Identify which cell holds the provided text, then report its [x, y] central coordinate. 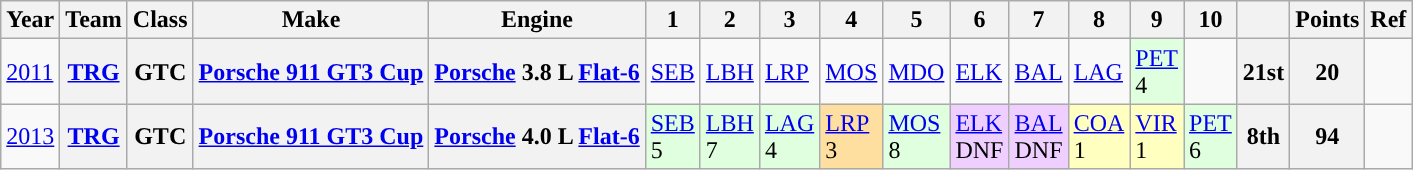
Porsche 4.0 L Flat-6 [537, 136]
Ref [1388, 20]
6 [980, 20]
LBH [730, 72]
COA1 [1099, 136]
LBH7 [730, 136]
Engine [537, 20]
7 [1038, 20]
ELKDNF [980, 136]
Porsche 3.8 L Flat-6 [537, 72]
94 [1328, 136]
8th [1263, 136]
3 [789, 20]
10 [1211, 20]
MOS8 [916, 136]
9 [1157, 20]
SEB5 [672, 136]
SEB [672, 72]
8 [1099, 20]
MOS [852, 72]
Class [160, 20]
21st [1263, 72]
Make [311, 20]
Year [30, 20]
LRP3 [852, 136]
LAG [1099, 72]
LAG4 [789, 136]
ELK [980, 72]
BALDNF [1038, 136]
20 [1328, 72]
Team [94, 20]
LRP [789, 72]
5 [916, 20]
2013 [30, 136]
2 [730, 20]
MDO [916, 72]
1 [672, 20]
PET6 [1211, 136]
4 [852, 20]
BAL [1038, 72]
VIR1 [1157, 136]
2011 [30, 72]
PET4 [1157, 72]
Points [1328, 20]
